Output the (x, y) coordinate of the center of the cell containing the given text.  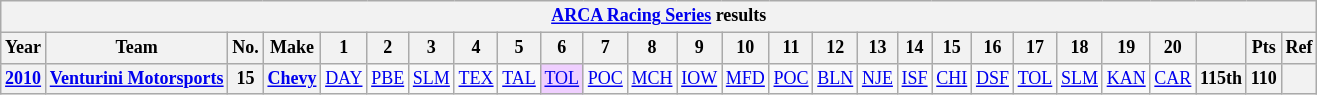
17 (1034, 48)
CAR (1173, 78)
6 (562, 48)
2 (388, 48)
MCH (652, 78)
19 (1126, 48)
7 (605, 48)
14 (914, 48)
1 (344, 48)
Ref (1299, 48)
16 (993, 48)
ARCA Racing Series results (659, 16)
Venturini Motorsports (136, 78)
PBE (388, 78)
Make (292, 48)
ISF (914, 78)
Year (24, 48)
KAN (1126, 78)
Chevy (292, 78)
MFD (746, 78)
CHI (952, 78)
4 (476, 48)
DAY (344, 78)
IOW (700, 78)
5 (519, 48)
10 (746, 48)
2010 (24, 78)
Team (136, 48)
8 (652, 48)
9 (700, 48)
110 (1264, 78)
No. (246, 48)
DSF (993, 78)
12 (836, 48)
BLN (836, 78)
3 (432, 48)
115th (1222, 78)
TEX (476, 78)
13 (878, 48)
Pts (1264, 48)
NJE (878, 78)
TAL (519, 78)
11 (791, 48)
20 (1173, 48)
18 (1080, 48)
